Return [x, y] of the center of cell containing provided text 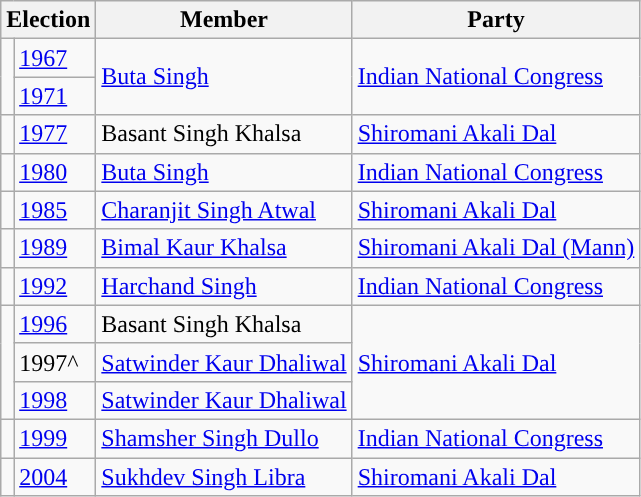
1985 [55, 210]
1971 [55, 96]
Party [496, 20]
Harchand Singh [224, 286]
1996 [55, 324]
Charanjit Singh Atwal [224, 210]
Shamsher Singh Dullo [224, 438]
1998 [55, 400]
1977 [55, 134]
Shiromani Akali Dal (Mann) [496, 248]
1989 [55, 248]
Sukhdev Singh Libra [224, 477]
1999 [55, 438]
Bimal Kaur Khalsa [224, 248]
1980 [55, 172]
Election [48, 20]
1967 [55, 58]
2004 [55, 477]
1992 [55, 286]
1997^ [55, 362]
Member [224, 20]
